Provide the [x, y] coordinate of the cell's center where the given text is located.  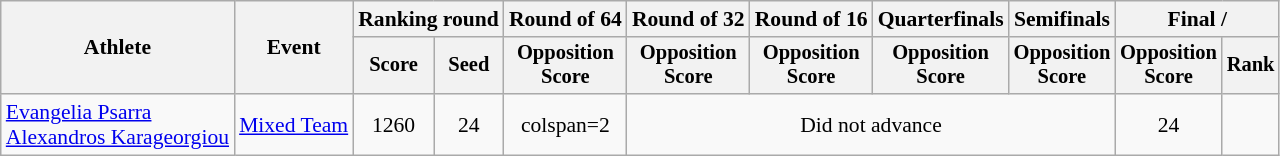
Final / [1197, 19]
Rank [1251, 66]
Score [394, 66]
Ranking round [428, 19]
Evangelia PsarraAlexandros Karageorgiou [118, 124]
Semifinals [1062, 19]
Round of 16 [812, 19]
Quarterfinals [941, 19]
colspan=2 [566, 124]
Did not advance [871, 124]
Seed [469, 66]
1260 [394, 124]
Mixed Team [294, 124]
Athlete [118, 48]
Round of 64 [566, 19]
Event [294, 48]
Round of 32 [688, 19]
